From the cell containing the given text, extract its center point as (X, Y) coordinate. 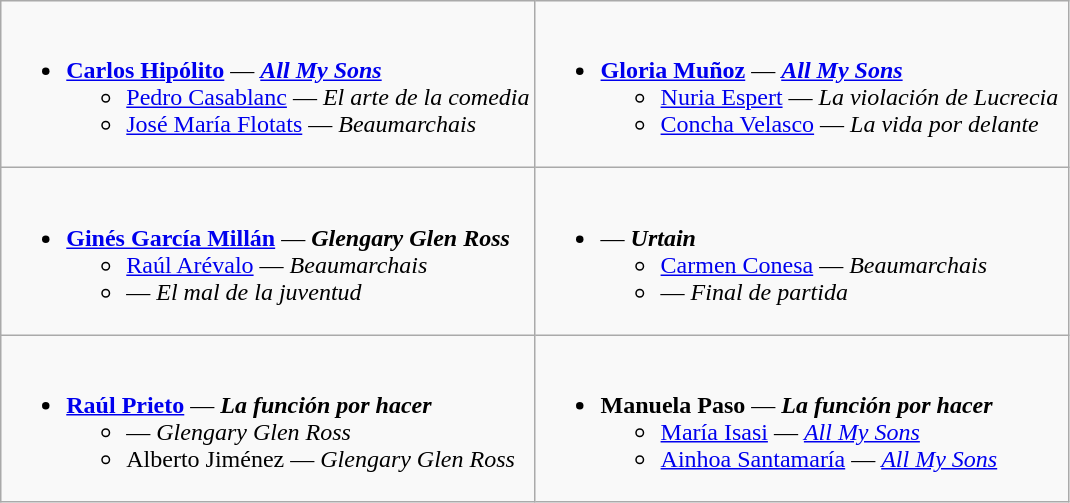
— UrtainCarmen Conesa — Beaumarchais — Final de partida (802, 252)
Manuela Paso — La función por hacerMaría Isasi — All My SonsAinhoa Santamaría — All My Sons (802, 418)
Carlos Hipólito — All My SonsPedro Casablanc — El arte de la comediaJosé María Flotats — Beaumarchais (268, 84)
Ginés García Millán — Glengary Glen RossRaúl Arévalo — Beaumarchais — El mal de la juventud (268, 252)
Raúl Prieto — La función por hacer — Glengary Glen RossAlberto Jiménez — Glengary Glen Ross (268, 418)
Gloria Muñoz — All My SonsNuria Espert — La violación de LucreciaConcha Velasco — La vida por delante (802, 84)
